Return the (x, y) coordinate for the center point of the cell that contains the specified text.  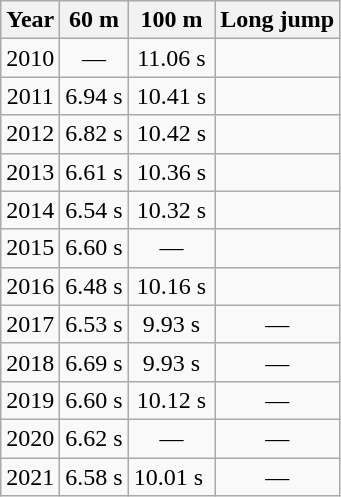
2018 (30, 362)
6.48 s (94, 286)
6.53 s (94, 324)
2015 (30, 248)
60 m (94, 20)
6.58 s (94, 477)
2016 (30, 286)
2014 (30, 210)
6.61 s (94, 172)
10.32 s (171, 210)
6.69 s (94, 362)
Long jump (278, 20)
2021 (30, 477)
10.16 s (171, 286)
Year (30, 20)
2010 (30, 58)
2012 (30, 134)
11.06 s (171, 58)
10.01 s (171, 477)
2017 (30, 324)
2019 (30, 400)
10.41 s (171, 96)
2020 (30, 438)
6.62 s (94, 438)
2013 (30, 172)
10.42 s (171, 134)
6.82 s (94, 134)
100 m (171, 20)
10.36 s (171, 172)
6.54 s (94, 210)
6.94 s (94, 96)
10.12 s (171, 400)
2011 (30, 96)
